From the cell containing the given text, extract its center point as [X, Y] coordinate. 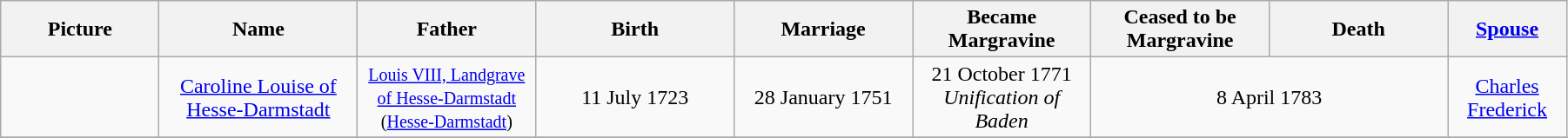
28 January 1751 [823, 97]
Birth [635, 30]
Became Margravine [1002, 30]
Death [1359, 30]
21 October 1771Unification of Baden [1002, 97]
Caroline Louise of Hesse-Darmstadt [258, 97]
Louis VIII, Landgrave of Hesse-Darmstadt(Hesse-Darmstadt) [447, 97]
Father [447, 30]
8 April 1783 [1270, 97]
11 July 1723 [635, 97]
Picture [80, 30]
Marriage [823, 30]
Name [258, 30]
Charles Frederick [1507, 97]
Ceased to be Margravine [1180, 30]
Spouse [1507, 30]
